Find where the given text appears and provide that cell's center as [X, Y] coordinate. 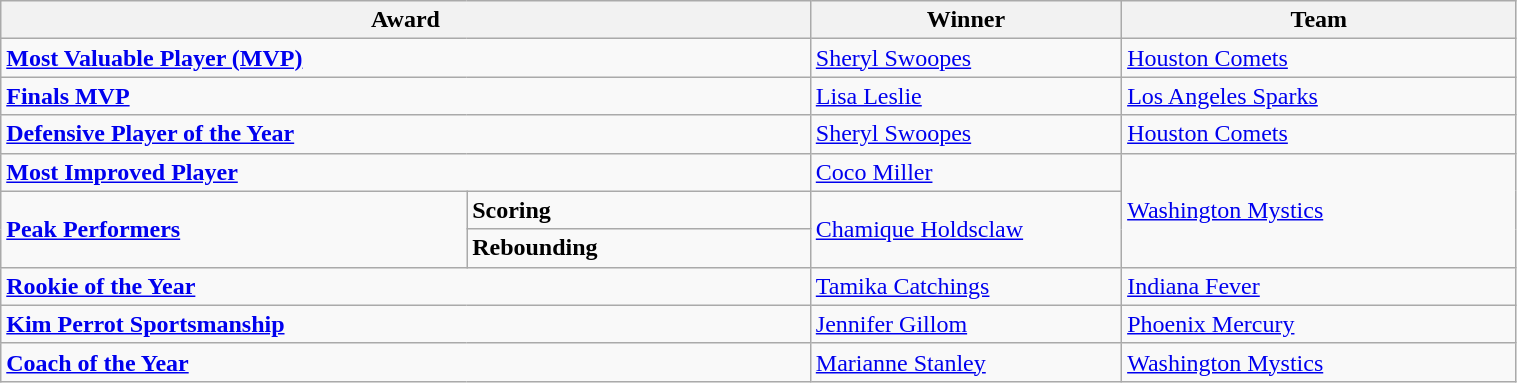
Chamique Holdsclaw [966, 229]
Most Valuable Player (MVP) [406, 58]
Marianne Stanley [966, 362]
Coach of the Year [406, 362]
Award [406, 20]
Tamika Catchings [966, 286]
Phoenix Mercury [1319, 324]
Peak Performers [234, 229]
Los Angeles Sparks [1319, 96]
Winner [966, 20]
Coco Miller [966, 172]
Team [1319, 20]
Rebounding [639, 248]
Finals MVP [406, 96]
Kim Perrot Sportsmanship [406, 324]
Defensive Player of the Year [406, 134]
Lisa Leslie [966, 96]
Most Improved Player [406, 172]
Scoring [639, 210]
Indiana Fever [1319, 286]
Rookie of the Year [406, 286]
Jennifer Gillom [966, 324]
